Identify which cell holds the provided text, then report its (X, Y) central coordinate. 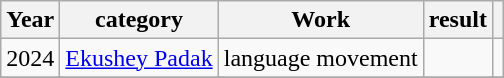
Year (30, 20)
2024 (30, 58)
category (139, 20)
result (458, 20)
language movement (320, 58)
Work (320, 20)
Ekushey Padak (139, 58)
